Scan for the cell matching the given text and deliver its [X, Y] coordinate at center. 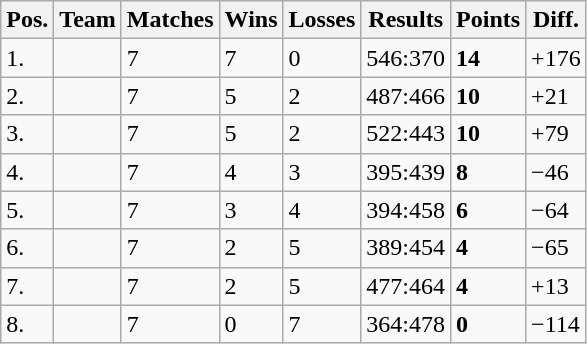
364:478 [406, 324]
+176 [556, 58]
Team [88, 20]
8 [488, 172]
−46 [556, 172]
389:454 [406, 248]
487:466 [406, 96]
2. [28, 96]
−64 [556, 210]
6. [28, 248]
Matches [170, 20]
546:370 [406, 58]
5. [28, 210]
+21 [556, 96]
−65 [556, 248]
1. [28, 58]
+79 [556, 134]
−114 [556, 324]
7. [28, 286]
Points [488, 20]
6 [488, 210]
477:464 [406, 286]
Diff. [556, 20]
Wins [251, 20]
3. [28, 134]
Losses [322, 20]
Pos. [28, 20]
395:439 [406, 172]
394:458 [406, 210]
Results [406, 20]
4. [28, 172]
8. [28, 324]
+13 [556, 286]
14 [488, 58]
522:443 [406, 134]
